Find where the given text appears and provide that cell's center as (X, Y) coordinate. 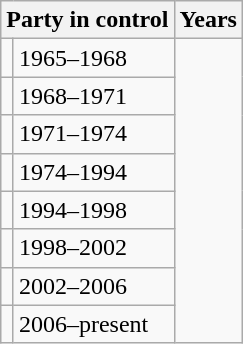
1994–1998 (94, 210)
1971–1974 (94, 134)
Years (208, 20)
1998–2002 (94, 248)
1974–1994 (94, 172)
2006–present (94, 324)
1968–1971 (94, 96)
Party in control (88, 20)
1965–1968 (94, 58)
2002–2006 (94, 286)
